For the text-containing cell, return its midpoint in (X, Y) coordinate format. 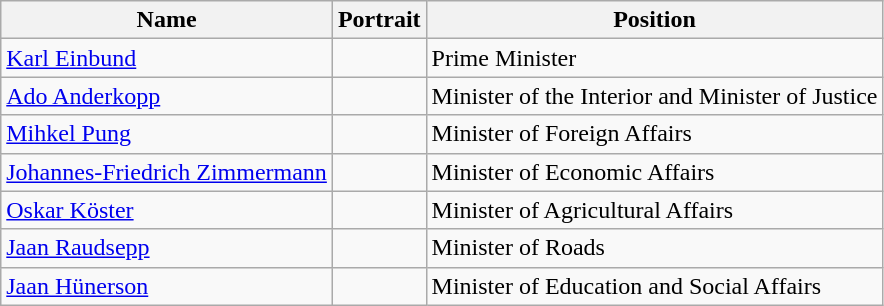
Karl Einbund (167, 58)
Minister of Roads (654, 248)
Mihkel Pung (167, 134)
Jaan Hünerson (167, 286)
Prime Minister (654, 58)
Portrait (379, 20)
Minister of Agricultural Affairs (654, 210)
Minister of Education and Social Affairs (654, 286)
Minister of Economic Affairs (654, 172)
Minister of Foreign Affairs (654, 134)
Position (654, 20)
Ado Anderkopp (167, 96)
Oskar Köster (167, 210)
Johannes-Friedrich Zimmermann (167, 172)
Jaan Raudsepp (167, 248)
Minister of the Interior and Minister of Justice (654, 96)
Name (167, 20)
